Scan for the cell matching the given text and deliver its (x, y) coordinate at center. 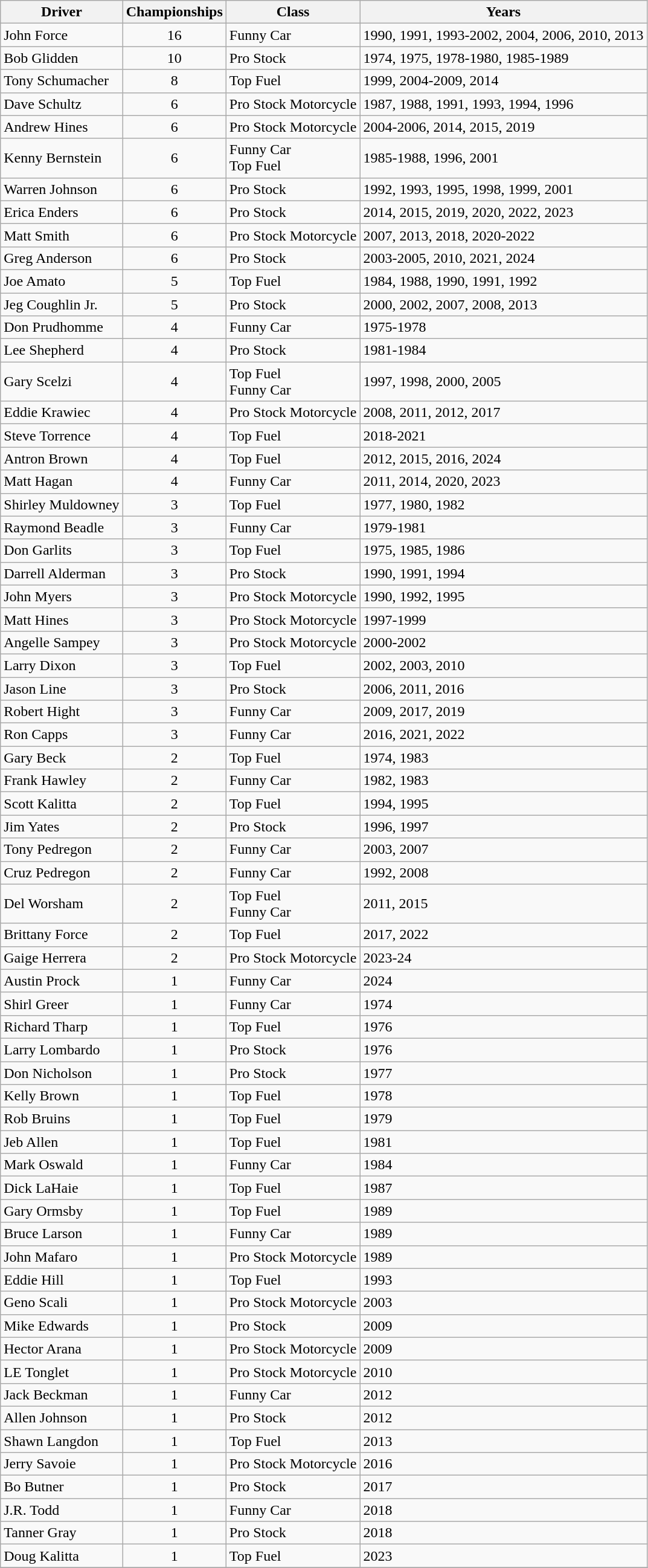
2016, 2021, 2022 (504, 735)
Shawn Langdon (62, 1441)
Jack Beckman (62, 1395)
Bo Butner (62, 1487)
Scott Kalitta (62, 804)
Mike Edwards (62, 1326)
1977 (504, 1073)
Top Fuel Funny Car (293, 382)
1987, 1988, 1991, 1993, 1994, 1996 (504, 104)
1977, 1980, 1982 (504, 505)
Greg Anderson (62, 258)
1990, 1992, 1995 (504, 596)
1974 (504, 1004)
Kenny Bernstein (62, 158)
2011, 2015 (504, 904)
1992, 2008 (504, 873)
Gary Ormsby (62, 1211)
2003 (504, 1303)
Championships (174, 12)
Ron Capps (62, 735)
Rob Bruins (62, 1119)
Andrew Hines (62, 127)
Gary Beck (62, 758)
2017, 2022 (504, 935)
John Myers (62, 596)
Funny CarTop Fuel (293, 158)
Geno Scali (62, 1303)
Del Worsham (62, 904)
Gaige Herrera (62, 958)
2017 (504, 1487)
Darrell Alderman (62, 573)
2014, 2015, 2019, 2020, 2022, 2023 (504, 212)
Kelly Brown (62, 1096)
1987 (504, 1188)
Larry Dixon (62, 665)
2013 (504, 1441)
Steve Torrence (62, 436)
Austin Prock (62, 981)
Erica Enders (62, 212)
John Mafaro (62, 1257)
Eddie Hill (62, 1280)
Lee Shepherd (62, 350)
2007, 2013, 2018, 2020-2022 (504, 235)
2024 (504, 981)
Jeg Coughlin Jr. (62, 304)
2018-2021 (504, 436)
Doug Kalitta (62, 1556)
10 (174, 58)
1992, 1993, 1995, 1998, 1999, 2001 (504, 189)
2003, 2007 (504, 850)
Richard Tharp (62, 1027)
Gary Scelzi (62, 382)
1993 (504, 1280)
1979 (504, 1119)
Angelle Sampey (62, 642)
1981-1984 (504, 350)
Warren Johnson (62, 189)
Jim Yates (62, 827)
2002, 2003, 2010 (504, 665)
2009, 2017, 2019 (504, 712)
1996, 1997 (504, 827)
Jason Line (62, 688)
Shirl Greer (62, 1004)
Dave Schultz (62, 104)
Top FuelFunny Car (293, 904)
Cruz Pedregon (62, 873)
2023 (504, 1556)
1978 (504, 1096)
Bruce Larson (62, 1234)
J.R. Todd (62, 1510)
1975, 1985, 1986 (504, 550)
Don Nicholson (62, 1073)
Shirley Muldowney (62, 505)
Raymond Beadle (62, 528)
1982, 1983 (504, 781)
1994, 1995 (504, 804)
1990, 1991, 1994 (504, 573)
1984, 1988, 1990, 1991, 1992 (504, 281)
1985-1988, 1996, 2001 (504, 158)
Eddie Krawiec (62, 413)
Matt Hines (62, 619)
2006, 2011, 2016 (504, 688)
2011, 2014, 2020, 2023 (504, 482)
1981 (504, 1142)
Tony Schumacher (62, 81)
Larry Lombardo (62, 1050)
Bob Glidden (62, 58)
1974, 1983 (504, 758)
2016 (504, 1464)
Don Prudhomme (62, 327)
Mark Oswald (62, 1165)
16 (174, 35)
Don Garlits (62, 550)
Dick LaHaie (62, 1188)
Matt Smith (62, 235)
1990, 1991, 1993-2002, 2004, 2006, 2010, 2013 (504, 35)
1997, 1998, 2000, 2005 (504, 382)
2000, 2002, 2007, 2008, 2013 (504, 304)
1984 (504, 1165)
2010 (504, 1372)
2003-2005, 2010, 2021, 2024 (504, 258)
1997-1999 (504, 619)
2000-2002 (504, 642)
1975-1978 (504, 327)
Antron Brown (62, 459)
2004-2006, 2014, 2015, 2019 (504, 127)
2008, 2011, 2012, 2017 (504, 413)
Frank Hawley (62, 781)
1999, 2004-2009, 2014 (504, 81)
Tony Pedregon (62, 850)
Brittany Force (62, 935)
Allen Johnson (62, 1418)
8 (174, 81)
Tanner Gray (62, 1533)
Class (293, 12)
Jerry Savoie (62, 1464)
1979-1981 (504, 528)
Hector Arana (62, 1349)
Driver (62, 12)
2023-24 (504, 958)
LE Tonglet (62, 1372)
2012, 2015, 2016, 2024 (504, 459)
John Force (62, 35)
Robert Hight (62, 712)
Jeb Allen (62, 1142)
1974, 1975, 1978-1980, 1985-1989 (504, 58)
Years (504, 12)
Joe Amato (62, 281)
Matt Hagan (62, 482)
